Identify which cell holds the provided text, then report its [X, Y] central coordinate. 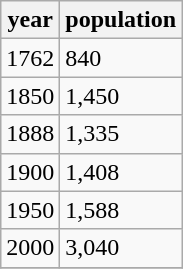
1888 [30, 134]
1,588 [121, 210]
population [121, 20]
840 [121, 58]
3,040 [121, 248]
1950 [30, 210]
1900 [30, 172]
2000 [30, 248]
1,335 [121, 134]
1762 [30, 58]
year [30, 20]
1,450 [121, 96]
1,408 [121, 172]
1850 [30, 96]
